Detect which cell encompasses the target text, then output its (x, y) center coordinate. 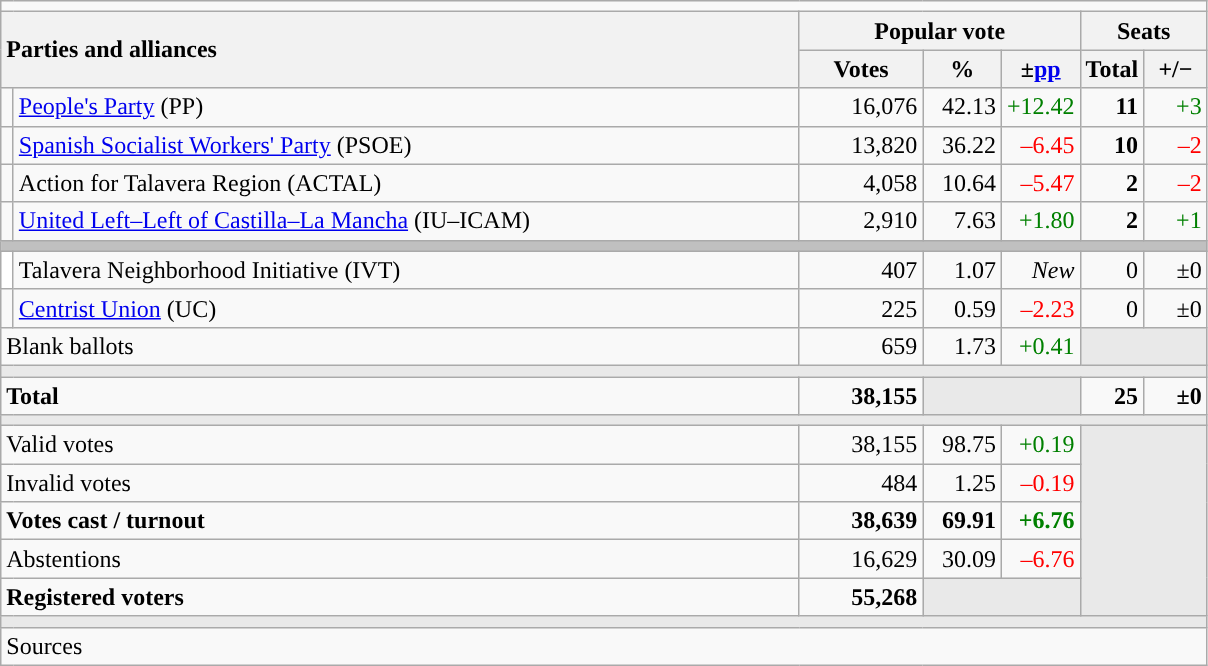
–5.47 (1040, 183)
225 (861, 308)
25 (1112, 395)
13,820 (861, 145)
10 (1112, 145)
United Left–Left of Castilla–La Mancha (IU–ICAM) (406, 221)
% (962, 69)
+0.19 (1040, 445)
Abstentions (400, 559)
+/− (1176, 69)
Talavera Neighborhood Initiative (IVT) (406, 270)
+0.41 (1040, 346)
Registered voters (400, 597)
Sources (604, 646)
30.09 (962, 559)
Action for Talavera Region (ACTAL) (406, 183)
4,058 (861, 183)
Popular vote (940, 31)
Votes cast / turnout (400, 521)
1.25 (962, 483)
36.22 (962, 145)
New (1040, 270)
People's Party (PP) (406, 107)
10.64 (962, 183)
+6.76 (1040, 521)
55,268 (861, 597)
Seats (1144, 31)
Valid votes (400, 445)
Centrist Union (UC) (406, 308)
+3 (1176, 107)
±pp (1040, 69)
Votes (861, 69)
–2.23 (1040, 308)
11 (1112, 107)
–0.19 (1040, 483)
1.07 (962, 270)
Invalid votes (400, 483)
16,076 (861, 107)
659 (861, 346)
16,629 (861, 559)
Blank ballots (400, 346)
69.91 (962, 521)
Spanish Socialist Workers' Party (PSOE) (406, 145)
98.75 (962, 445)
1.73 (962, 346)
42.13 (962, 107)
+12.42 (1040, 107)
2,910 (861, 221)
484 (861, 483)
–6.76 (1040, 559)
+1.80 (1040, 221)
38,639 (861, 521)
7.63 (962, 221)
+1 (1176, 221)
0.59 (962, 308)
Parties and alliances (400, 50)
407 (861, 270)
–6.45 (1040, 145)
